Search for the cell housing the specified text and yield its [X, Y] center coordinate. 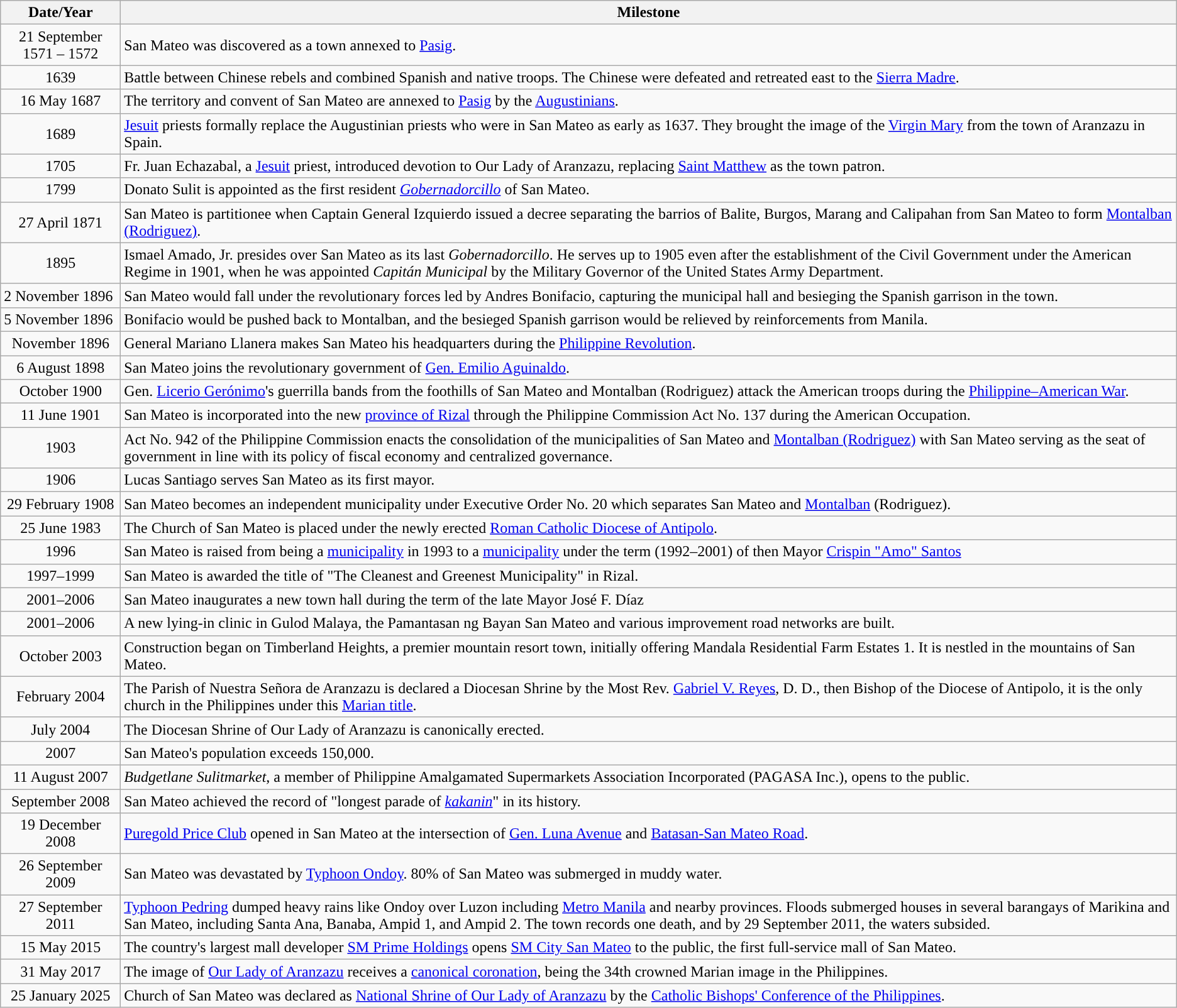
25 January 2025 [60, 995]
6 August 1898 [60, 368]
Fr. Juan Echazabal, a Jesuit priest, introduced devotion to Our Lady of Aranzazu, replacing Saint Matthew as the town patron. [649, 166]
16 May 1687 [60, 101]
September 2008 [60, 801]
5 November 1896 [60, 319]
Milestone [649, 13]
1903 [60, 447]
Battle between Chinese rebels and combined Spanish and native troops. The Chinese were defeated and retreated east to the Sierra Madre. [649, 77]
1799 [60, 190]
26 September 2009 [60, 875]
11 August 2007 [60, 777]
San Mateo's population exceeds 150,000. [649, 753]
San Mateo was devastated by Typhoon Ondoy. 80% of San Mateo was submerged in muddy water. [649, 875]
1997–1999 [60, 576]
1906 [60, 480]
General Mariano Llanera makes San Mateo his headquarters during the Philippine Revolution. [649, 343]
October 2003 [60, 656]
19 December 2008 [60, 833]
11 June 1901 [60, 415]
San Mateo becomes an independent municipality under Executive Order No. 20 which separates San Mateo and Montalban (Rodriguez). [649, 504]
Lucas Santiago serves San Mateo as its first mayor. [649, 480]
Date/Year [60, 13]
Church of San Mateo was declared as National Shrine of Our Lady of Aranzazu by the Catholic Bishops' Conference of the Philippines. [649, 995]
San Mateo is incorporated into the new province of Rizal through the Philippine Commission Act No. 137 during the American Occupation. [649, 415]
San Mateo was discovered as a town annexed to Pasig. [649, 45]
21 September 1571 – 1572 [60, 45]
The territory and convent of San Mateo are annexed to Pasig by the Augustinians. [649, 101]
November 1896 [60, 343]
San Mateo is awarded the title of "The Cleanest and Greenest Municipality" in Rizal. [649, 576]
October 1900 [60, 392]
1639 [60, 77]
1895 [60, 263]
31 May 2017 [60, 972]
25 June 1983 [60, 528]
27 September 2011 [60, 915]
Donato Sulit is appointed as the first resident Gobernadorcillo of San Mateo. [649, 190]
The country's largest mall developer SM Prime Holdings opens SM City San Mateo to the public, the first full-service mall of San Mateo. [649, 948]
The image of Our Lady of Aranzazu receives a canonical coronation, being the 34th crowned Marian image in the Philippines. [649, 972]
July 2004 [60, 729]
2007 [60, 753]
1689 [60, 133]
February 2004 [60, 696]
29 February 1908 [60, 504]
San Mateo is raised from being a municipality in 1993 to a municipality under the term (1992–2001) of then Mayor Crispin "Amo" Santos [649, 552]
Bonifacio would be pushed back to Montalban, and the besieged Spanish garrison would be relieved by reinforcements from Manila. [649, 319]
1996 [60, 552]
27 April 1871 [60, 222]
1705 [60, 166]
Budgetlane Sulitmarket, a member of Philippine Amalgamated Supermarkets Association Incorporated (PAGASA Inc.), opens to the public. [649, 777]
15 May 2015 [60, 948]
Puregold Price Club opened in San Mateo at the intersection of Gen. Luna Avenue and Batasan-San Mateo Road. [649, 833]
A new lying-in clinic in Gulod Malaya, the Pamantasan ng Bayan San Mateo and various improvement road networks are built. [649, 623]
San Mateo achieved the record of "longest parade of kakanin" in its history. [649, 801]
The Church of San Mateo is placed under the newly erected Roman Catholic Diocese of Antipolo. [649, 528]
2 November 1896 [60, 295]
The Diocesan Shrine of Our Lady of Aranzazu is canonically erected. [649, 729]
San Mateo joins the revolutionary government of Gen. Emilio Aguinaldo. [649, 368]
San Mateo inaugurates a new town hall during the term of the late Mayor José F. Díaz [649, 600]
